Scan for the cell matching the given text and deliver its [x, y] coordinate at center. 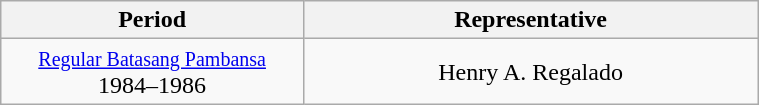
Period [152, 20]
Henry A. Regalado [530, 72]
Representative [530, 20]
Regular Batasang Pambansa1984–1986 [152, 72]
